Locate the cell with the specified text and output its [x, y] center coordinate. 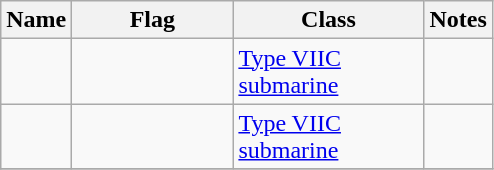
Notes [458, 20]
Class [328, 20]
Flag [152, 20]
Name [36, 20]
